Return [X, Y] of the center of cell containing provided text 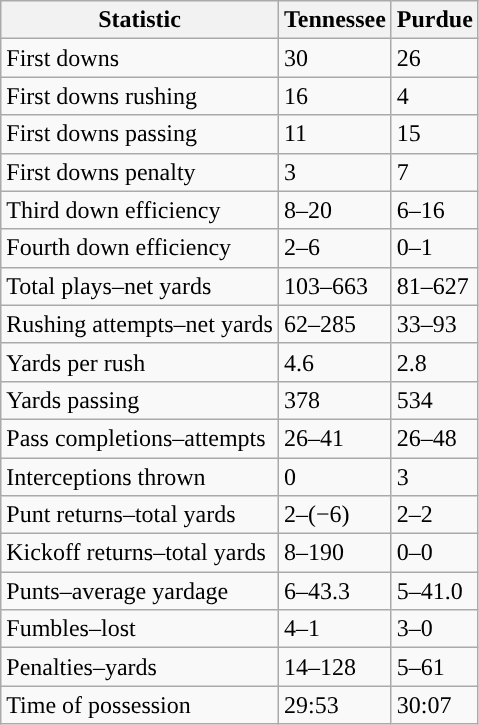
62–285 [334, 324]
Interceptions thrown [140, 477]
8–20 [334, 210]
26 [434, 58]
Punt returns–total yards [140, 515]
Pass completions–attempts [140, 438]
103–663 [334, 286]
33–93 [434, 324]
0–1 [434, 248]
2–2 [434, 515]
3–0 [434, 629]
8–190 [334, 553]
15 [434, 134]
First downs penalty [140, 172]
378 [334, 400]
Rushing attempts–net yards [140, 324]
2.8 [434, 362]
30 [334, 58]
4 [434, 96]
2–(−6) [334, 515]
5–61 [434, 667]
First downs rushing [140, 96]
5–41.0 [434, 591]
534 [434, 400]
7 [434, 172]
Total plays–net yards [140, 286]
Penalties–yards [140, 667]
11 [334, 134]
Purdue [434, 20]
Fumbles–lost [140, 629]
Yards passing [140, 400]
Time of possession [140, 705]
81–627 [434, 286]
6–43.3 [334, 591]
26–41 [334, 438]
Third down efficiency [140, 210]
Kickoff returns–total yards [140, 553]
16 [334, 96]
0 [334, 477]
0–0 [434, 553]
4.6 [334, 362]
30:07 [434, 705]
Punts–average yardage [140, 591]
First downs [140, 58]
Fourth down efficiency [140, 248]
14–128 [334, 667]
29:53 [334, 705]
Statistic [140, 20]
Yards per rush [140, 362]
6–16 [434, 210]
26–48 [434, 438]
4–1 [334, 629]
First downs passing [140, 134]
2–6 [334, 248]
Tennessee [334, 20]
